From the cell containing the given text, extract its center point as [X, Y] coordinate. 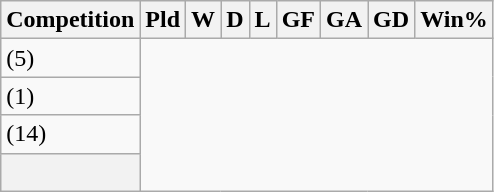
D [235, 20]
(14) [70, 134]
Competition [70, 20]
Pld [163, 20]
W [204, 20]
L [262, 20]
GD [392, 20]
(1) [70, 96]
GF [298, 20]
GA [344, 20]
Win% [454, 20]
(5) [70, 58]
